Find where the given text appears and provide that cell's center as (x, y) coordinate. 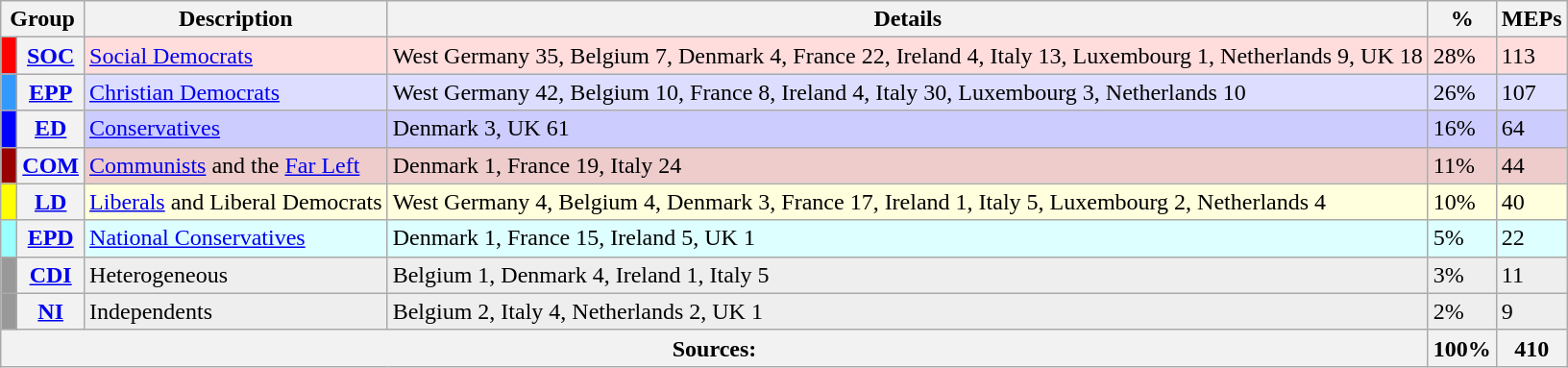
113 (1531, 56)
16% (1462, 129)
West Germany 42, Belgium 10, France 8, Ireland 4, Italy 30, Luxembourg 3, Netherlands 10 (907, 92)
ED (51, 129)
% (1462, 19)
Denmark 1, France 15, Ireland 5, UK 1 (907, 238)
9 (1531, 311)
Denmark 3, UK 61 (907, 129)
MEPs (1531, 19)
Denmark 1, France 19, Italy 24 (907, 165)
Heterogeneous (236, 275)
Communists and the Far Left (236, 165)
5% (1462, 238)
Sources: (715, 348)
100% (1462, 348)
2% (1462, 311)
Description (236, 19)
11% (1462, 165)
64 (1531, 129)
3% (1462, 275)
Social Democrats (236, 56)
26% (1462, 92)
22 (1531, 238)
Details (907, 19)
Independents (236, 311)
11 (1531, 275)
NI (51, 311)
410 (1531, 348)
Belgium 1, Denmark 4, Ireland 1, Italy 5 (907, 275)
Belgium 2, Italy 4, Netherlands 2, UK 1 (907, 311)
National Conservatives (236, 238)
LD (51, 202)
Conservatives (236, 129)
10% (1462, 202)
West Germany 4, Belgium 4, Denmark 3, France 17, Ireland 1, Italy 5, Luxembourg 2, Netherlands 4 (907, 202)
COM (51, 165)
44 (1531, 165)
CDI (51, 275)
40 (1531, 202)
Group (42, 19)
Christian Democrats (236, 92)
West Germany 35, Belgium 7, Denmark 4, France 22, Ireland 4, Italy 13, Luxembourg 1, Netherlands 9, UK 18 (907, 56)
28% (1462, 56)
SOC (51, 56)
EPP (51, 92)
Liberals and Liberal Democrats (236, 202)
107 (1531, 92)
EPD (51, 238)
